Scan for the cell matching the given text and deliver its (x, y) coordinate at center. 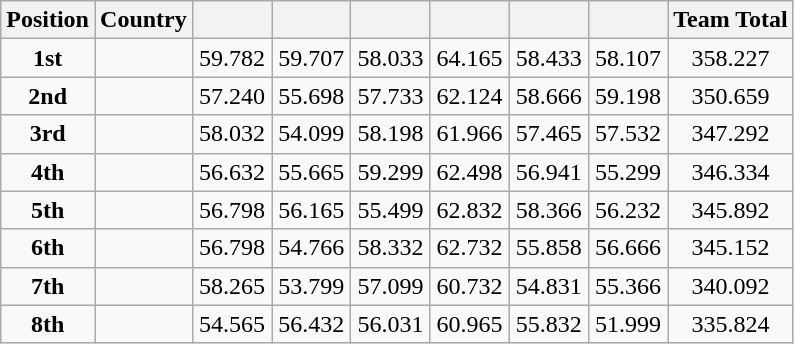
54.831 (548, 286)
58.366 (548, 210)
61.966 (470, 134)
62.498 (470, 172)
57.099 (390, 286)
62.124 (470, 96)
55.858 (548, 248)
55.366 (628, 286)
55.299 (628, 172)
58.033 (390, 58)
58.666 (548, 96)
4th (48, 172)
1st (48, 58)
56.666 (628, 248)
58.198 (390, 134)
57.465 (548, 134)
59.299 (390, 172)
54.766 (312, 248)
58.107 (628, 58)
55.832 (548, 324)
345.152 (731, 248)
59.198 (628, 96)
59.782 (232, 58)
55.665 (312, 172)
55.499 (390, 210)
7th (48, 286)
56.432 (312, 324)
350.659 (731, 96)
56.031 (390, 324)
58.332 (390, 248)
55.698 (312, 96)
Team Total (731, 20)
59.707 (312, 58)
3rd (48, 134)
358.227 (731, 58)
57.240 (232, 96)
56.632 (232, 172)
64.165 (470, 58)
56.165 (312, 210)
58.433 (548, 58)
335.824 (731, 324)
2nd (48, 96)
Position (48, 20)
58.032 (232, 134)
Country (144, 20)
53.799 (312, 286)
57.532 (628, 134)
58.265 (232, 286)
8th (48, 324)
62.832 (470, 210)
347.292 (731, 134)
54.565 (232, 324)
340.092 (731, 286)
60.732 (470, 286)
56.941 (548, 172)
56.232 (628, 210)
54.099 (312, 134)
346.334 (731, 172)
51.999 (628, 324)
345.892 (731, 210)
60.965 (470, 324)
5th (48, 210)
6th (48, 248)
57.733 (390, 96)
62.732 (470, 248)
